Output the (X, Y) coordinate of the center of the cell containing the given text.  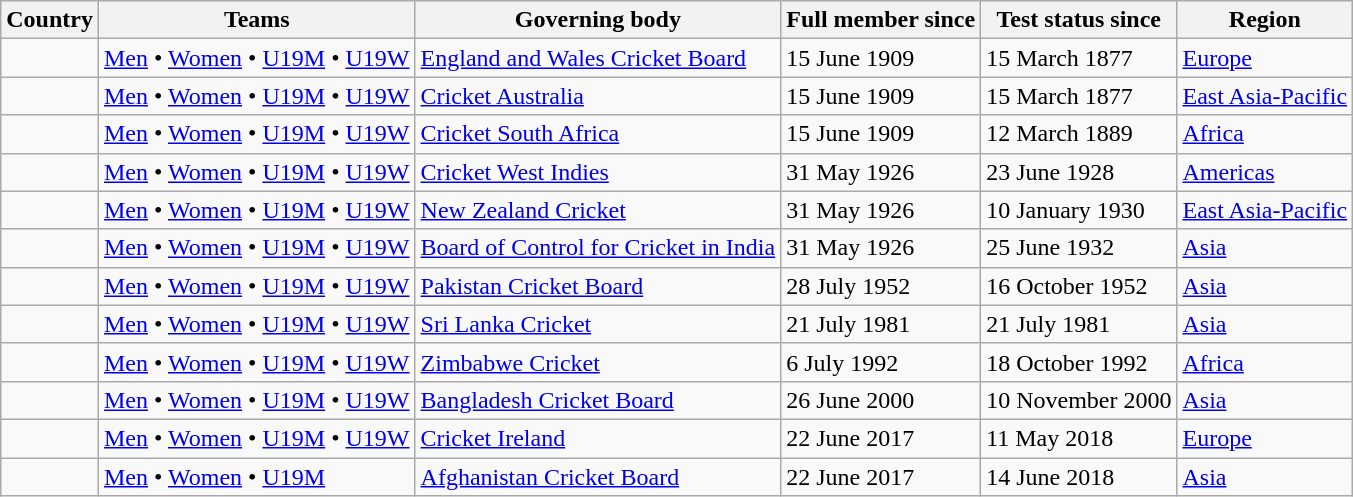
Cricket South Africa (598, 134)
Zimbabwe Cricket (598, 362)
Afghanistan Cricket Board (598, 477)
23 June 1928 (1079, 172)
28 July 1952 (881, 286)
Governing body (598, 20)
Cricket Australia (598, 96)
10 November 2000 (1079, 400)
Pakistan Cricket Board (598, 286)
Cricket West Indies (598, 172)
Americas (1265, 172)
14 June 2018 (1079, 477)
Region (1265, 20)
Bangladesh Cricket Board (598, 400)
26 June 2000 (881, 400)
Teams (256, 20)
Country (50, 20)
6 July 1992 (881, 362)
England and Wales Cricket Board (598, 58)
Cricket Ireland (598, 438)
Test status since (1079, 20)
Men • Women • U19M (256, 477)
Board of Control for Cricket in India (598, 248)
11 May 2018 (1079, 438)
New Zealand Cricket (598, 210)
Sri Lanka Cricket (598, 324)
Full member since (881, 20)
12 March 1889 (1079, 134)
25 June 1932 (1079, 248)
16 October 1952 (1079, 286)
18 October 1992 (1079, 362)
10 January 1930 (1079, 210)
